Extract the (x, y) coordinate from the center of the cell holding the provided text.  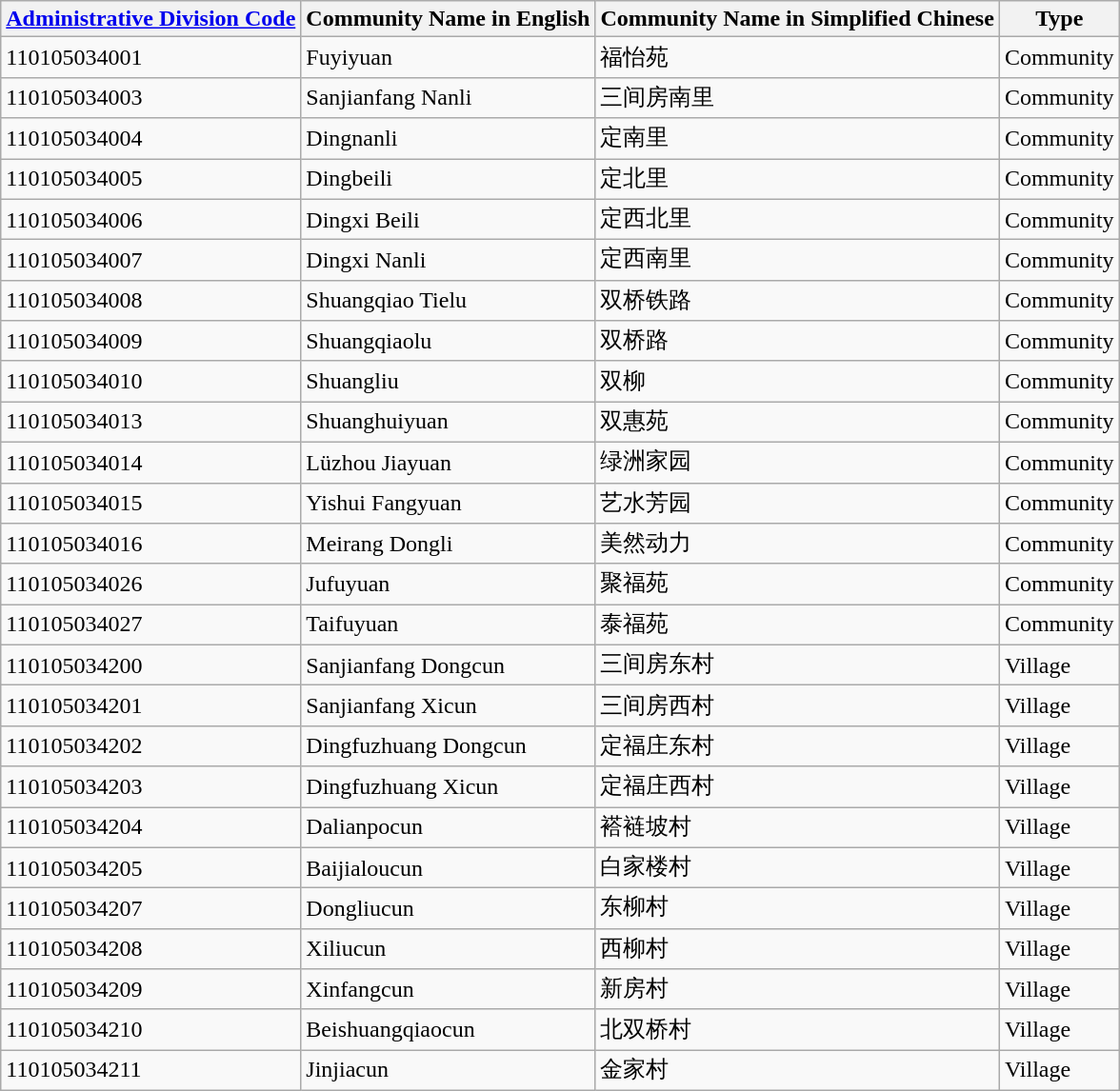
Dalianpocun (448, 828)
金家村 (797, 1070)
Xiliucun (448, 948)
双柳 (797, 381)
白家楼村 (797, 868)
110105034007 (150, 261)
110105034208 (150, 948)
定福庄西村 (797, 786)
福怡苑 (797, 57)
110105034200 (150, 665)
110105034204 (150, 828)
Community Name in English (448, 19)
Shuanghuiyuan (448, 423)
Baijialoucun (448, 868)
双桥路 (797, 341)
Administrative Division Code (150, 19)
东柳村 (797, 908)
Sanjianfang Nanli (448, 97)
Dingfuzhuang Xicun (448, 786)
110105034013 (150, 423)
艺水芳园 (797, 503)
三间房西村 (797, 706)
Sanjianfang Xicun (448, 706)
Community Name in Simplified Chinese (797, 19)
Lüzhou Jiayuan (448, 463)
110105034016 (150, 545)
110105034015 (150, 503)
褡裢坡村 (797, 828)
定西南里 (797, 261)
110105034001 (150, 57)
110105034203 (150, 786)
绿洲家园 (797, 463)
Xinfangcun (448, 990)
110105034005 (150, 179)
Taifuyuan (448, 625)
110105034202 (150, 746)
Type (1059, 19)
美然动力 (797, 545)
Dingxi Nanli (448, 261)
110105034009 (150, 341)
110105034010 (150, 381)
Dongliucun (448, 908)
Dingxi Beili (448, 219)
Dingfuzhuang Dongcun (448, 746)
双桥铁路 (797, 301)
110105034209 (150, 990)
110105034210 (150, 1030)
110105034211 (150, 1070)
110105034027 (150, 625)
110105034207 (150, 908)
北双桥村 (797, 1030)
双惠苑 (797, 423)
Shuangliu (448, 381)
定福庄东村 (797, 746)
聚福苑 (797, 585)
定南里 (797, 139)
西柳村 (797, 948)
Shuangqiaolu (448, 341)
Jinjiacun (448, 1070)
Yishui Fangyuan (448, 503)
110105034014 (150, 463)
110105034205 (150, 868)
定北里 (797, 179)
Fuyiyuan (448, 57)
Dingbeili (448, 179)
110105034003 (150, 97)
110105034026 (150, 585)
定西北里 (797, 219)
泰福苑 (797, 625)
三间房南里 (797, 97)
Meirang Dongli (448, 545)
110105034006 (150, 219)
Beishuangqiaocun (448, 1030)
110105034008 (150, 301)
Jufuyuan (448, 585)
三间房东村 (797, 665)
110105034201 (150, 706)
Sanjianfang Dongcun (448, 665)
Dingnanli (448, 139)
110105034004 (150, 139)
新房村 (797, 990)
Shuangqiao Tielu (448, 301)
